Return the [x, y] coordinate for the center point of the cell that contains the specified text.  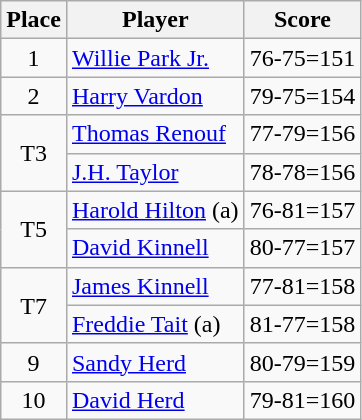
79-81=160 [302, 400]
78-78=156 [302, 172]
1 [34, 58]
Score [302, 20]
80-79=159 [302, 362]
2 [34, 96]
James Kinnell [155, 286]
David Kinnell [155, 248]
Player [155, 20]
Place [34, 20]
Harold Hilton (a) [155, 210]
79-75=154 [302, 96]
77-79=156 [302, 134]
Sandy Herd [155, 362]
T5 [34, 229]
J.H. Taylor [155, 172]
10 [34, 400]
T3 [34, 153]
David Herd [155, 400]
Thomas Renouf [155, 134]
81-77=158 [302, 324]
Harry Vardon [155, 96]
80-77=157 [302, 248]
9 [34, 362]
76-75=151 [302, 58]
Freddie Tait (a) [155, 324]
76-81=157 [302, 210]
77-81=158 [302, 286]
Willie Park Jr. [155, 58]
T7 [34, 305]
